Detect which cell encompasses the target text, then output its (X, Y) center coordinate. 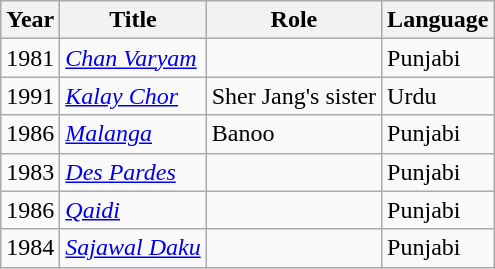
1981 (30, 58)
Des Pardes (133, 172)
Banoo (294, 134)
1984 (30, 248)
Language (438, 20)
Sajawal Daku (133, 248)
Malanga (133, 134)
Chan Varyam (133, 58)
Title (133, 20)
Role (294, 20)
Kalay Chor (133, 96)
Qaidi (133, 210)
Urdu (438, 96)
Sher Jang's sister (294, 96)
1991 (30, 96)
Year (30, 20)
1983 (30, 172)
